Output the [x, y] coordinate of the center of the cell containing the given text.  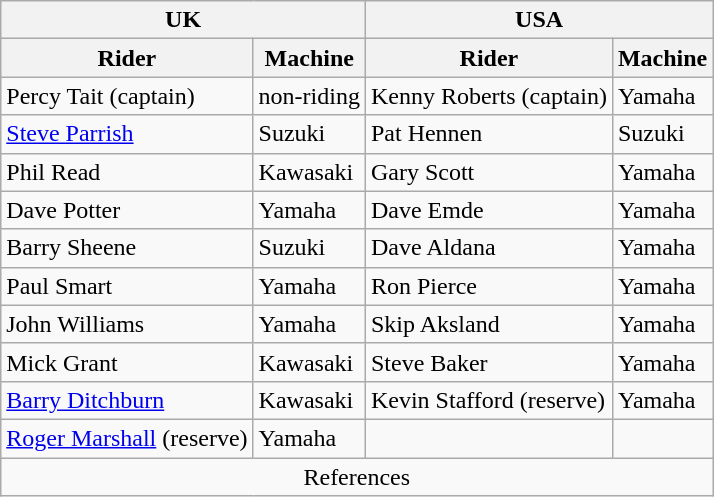
USA [538, 20]
UK [184, 20]
Barry Ditchburn [127, 400]
Roger Marshall (reserve) [127, 438]
Mick Grant [127, 362]
Barry Sheene [127, 248]
Skip Aksland [488, 324]
Dave Aldana [488, 248]
Gary Scott [488, 172]
Dave Emde [488, 210]
Pat Hennen [488, 134]
Paul Smart [127, 286]
Steve Parrish [127, 134]
Percy Tait (captain) [127, 96]
John Williams [127, 324]
References [357, 477]
Kevin Stafford (reserve) [488, 400]
Dave Potter [127, 210]
non-riding [309, 96]
Phil Read [127, 172]
Steve Baker [488, 362]
Kenny Roberts (captain) [488, 96]
Ron Pierce [488, 286]
